For the text-containing cell, return its midpoint in [x, y] coordinate format. 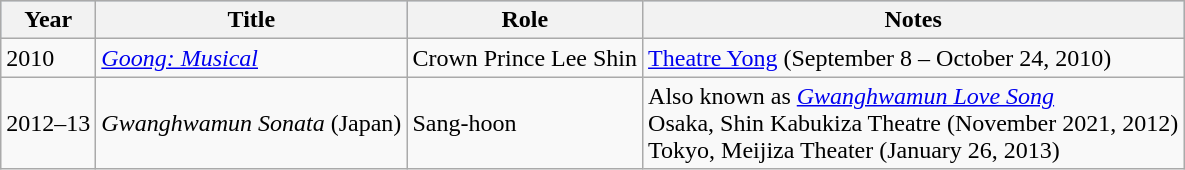
Title [252, 20]
Role [525, 20]
Goong: Musical [252, 58]
Sang-hoon [525, 123]
Notes [914, 20]
Crown Prince Lee Shin [525, 58]
Also known as Gwanghwamun Love SongOsaka, Shin Kabukiza Theatre (November 2021, 2012)Tokyo, Meijiza Theater (January 26, 2013) [914, 123]
Theatre Yong (September 8 – October 24, 2010) [914, 58]
Gwanghwamun Sonata (Japan) [252, 123]
Year [48, 20]
2012–13 [48, 123]
2010 [48, 58]
